From the cell containing the given text, extract its center point as [x, y] coordinate. 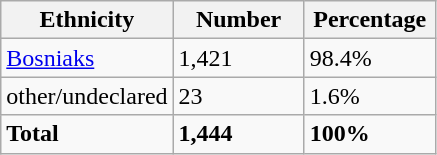
1,444 [238, 134]
Number [238, 20]
100% [370, 134]
Ethnicity [87, 20]
Percentage [370, 20]
Total [87, 134]
98.4% [370, 58]
Bosniaks [87, 58]
other/undeclared [87, 96]
23 [238, 96]
1.6% [370, 96]
1,421 [238, 58]
